Capture the cell that displays the provided text and extract its (X, Y) central coordinate. 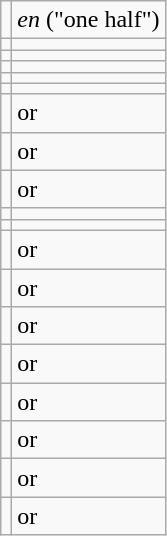
en ("one half") (88, 20)
